Output the (x, y) coordinate of the center of the cell containing the given text.  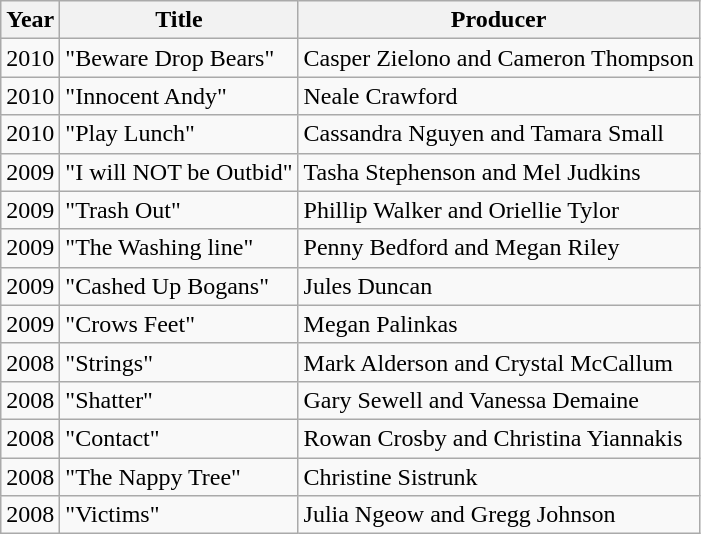
Penny Bedford and Megan Riley (498, 248)
"Contact" (179, 438)
"Play Lunch" (179, 134)
Tasha Stephenson and Mel Judkins (498, 172)
Casper Zielono and Cameron Thompson (498, 58)
"Crows Feet" (179, 324)
"Trash Out" (179, 210)
Producer (498, 20)
Christine Sistrunk (498, 477)
Neale Crawford (498, 96)
Cassandra Nguyen and Tamara Small (498, 134)
Gary Sewell and Vanessa Demaine (498, 400)
Julia Ngeow and Gregg Johnson (498, 515)
"The Nappy Tree" (179, 477)
"Beware Drop Bears" (179, 58)
"I will NOT be Outbid" (179, 172)
"Shatter" (179, 400)
"Cashed Up Bogans" (179, 286)
Megan Palinkas (498, 324)
Phillip Walker and Oriellie Tylor (498, 210)
"The Washing line" (179, 248)
Jules Duncan (498, 286)
Rowan Crosby and Christina Yiannakis (498, 438)
Title (179, 20)
"Innocent Andy" (179, 96)
"Victims" (179, 515)
"Strings" (179, 362)
Mark Alderson and Crystal McCallum (498, 362)
Year (30, 20)
